Return [X, Y] of the center of cell containing provided text 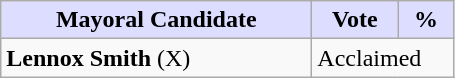
Acclaimed [383, 58]
Lennox Smith (X) [156, 58]
Mayoral Candidate [156, 20]
% [426, 20]
Vote [355, 20]
